Capture the cell that displays the provided text and extract its [X, Y] central coordinate. 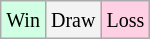
Loss [126, 20]
Draw [72, 20]
Win [24, 20]
